From the cell containing the given text, extract its center point as (x, y) coordinate. 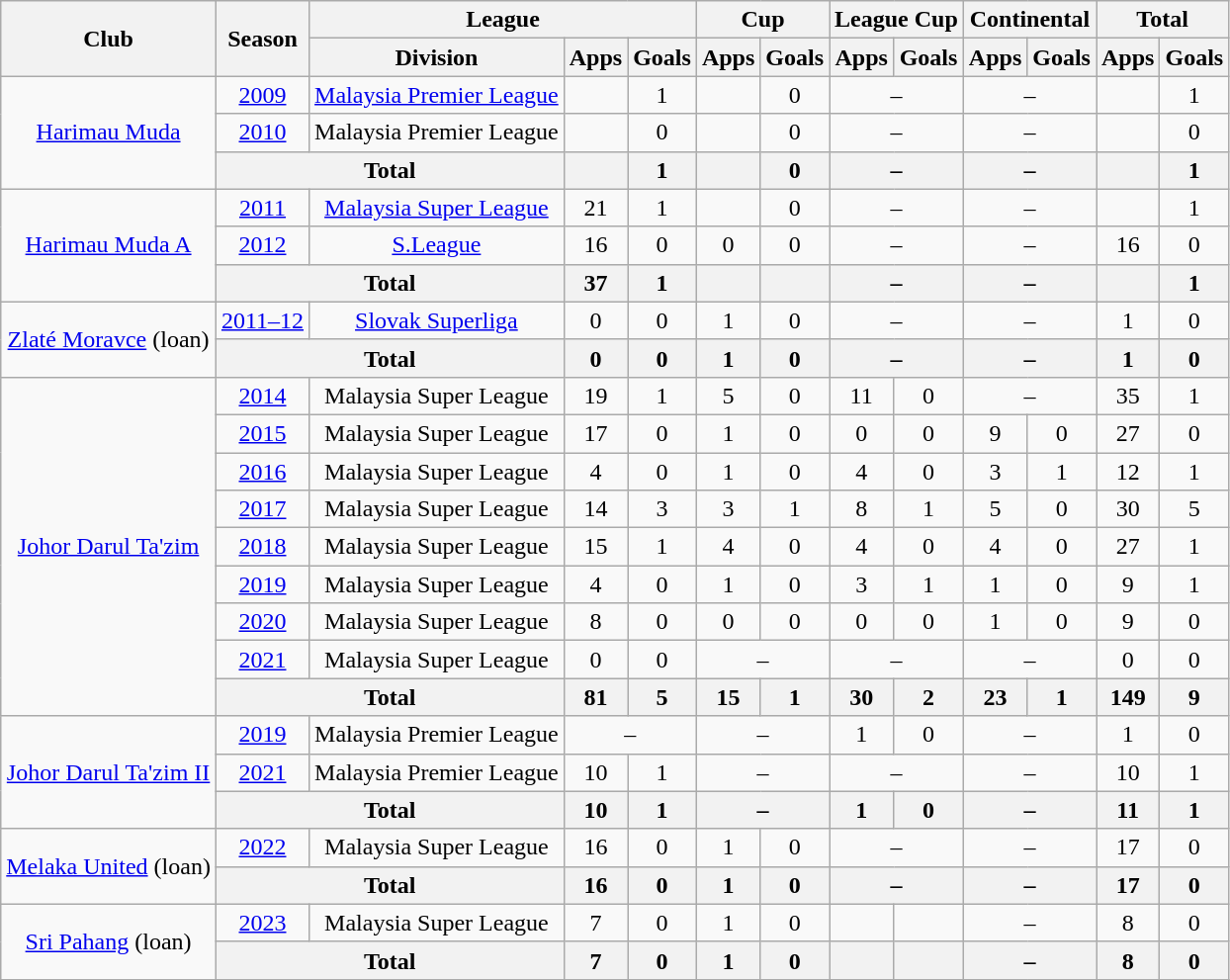
2010 (262, 133)
2009 (262, 95)
35 (1127, 396)
149 (1127, 697)
2012 (262, 245)
League Cup (897, 20)
S.League (437, 245)
2015 (262, 433)
23 (995, 697)
2011 (262, 208)
12 (1127, 472)
Johor Darul Ta'zim (109, 546)
Zlaté Moravce (loan) (109, 339)
Sri Pahang (loan) (109, 941)
Harimau Muda A (109, 245)
Division (437, 57)
Harimau Muda (109, 133)
Club (109, 39)
81 (595, 697)
2017 (262, 509)
2020 (262, 622)
2022 (262, 847)
League (503, 20)
14 (595, 509)
2023 (262, 923)
2 (929, 697)
21 (595, 208)
2016 (262, 472)
37 (595, 283)
Season (262, 39)
2011–12 (262, 320)
Slovak Superliga (437, 320)
19 (595, 396)
Johor Darul Ta'zim II (109, 772)
Melaka United (loan) (109, 866)
Continental (1029, 20)
2014 (262, 396)
Cup (762, 20)
2018 (262, 547)
